Search for the cell housing the specified text and yield its (X, Y) center coordinate. 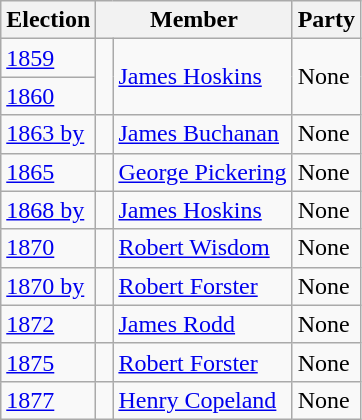
1870 (48, 248)
James Buchanan (202, 134)
1859 (48, 58)
1868 by (48, 210)
Election (48, 20)
1877 (48, 400)
1863 by (48, 134)
Member (194, 20)
Party (326, 20)
1870 by (48, 286)
1875 (48, 362)
1872 (48, 324)
James Rodd (202, 324)
George Pickering (202, 172)
Henry Copeland (202, 400)
1860 (48, 96)
Robert Wisdom (202, 248)
1865 (48, 172)
